Detect which cell encompasses the target text, then output its [X, Y] center coordinate. 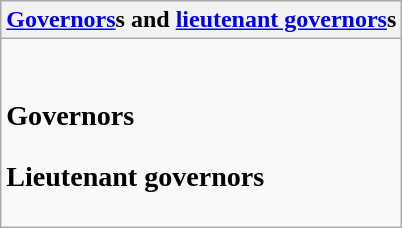
Governorss and lieutenant governorss [202, 20]
GovernorsLieutenant governors [202, 133]
